Extract the [X, Y] coordinate from the center of the cell holding the provided text.  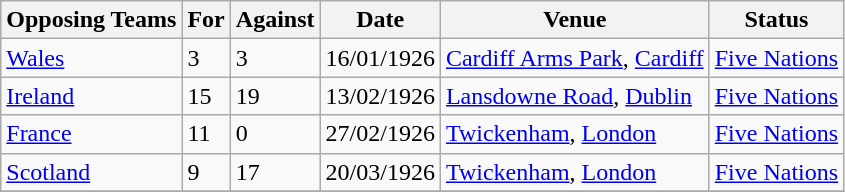
20/03/1926 [380, 172]
For [206, 20]
Date [380, 20]
Lansdowne Road, Dublin [574, 96]
9 [206, 172]
19 [275, 96]
Status [776, 20]
27/02/1926 [380, 134]
11 [206, 134]
15 [206, 96]
Ireland [92, 96]
13/02/1926 [380, 96]
0 [275, 134]
17 [275, 172]
Opposing Teams [92, 20]
Scotland [92, 172]
16/01/1926 [380, 58]
Venue [574, 20]
Against [275, 20]
Cardiff Arms Park, Cardiff [574, 58]
France [92, 134]
Wales [92, 58]
